Pinpoint the cell where the given text exists, returning its [X, Y] midpoint coordinate. 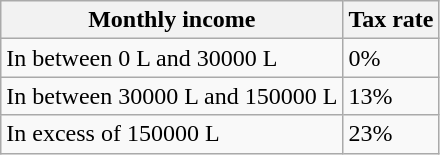
13% [391, 96]
In between 30000 L and 150000 L [172, 96]
In excess of 150000 L [172, 134]
23% [391, 134]
0% [391, 58]
Tax rate [391, 20]
Monthly income [172, 20]
In between 0 L and 30000 L [172, 58]
